Extract the (x, y) coordinate from the center of the cell holding the provided text.  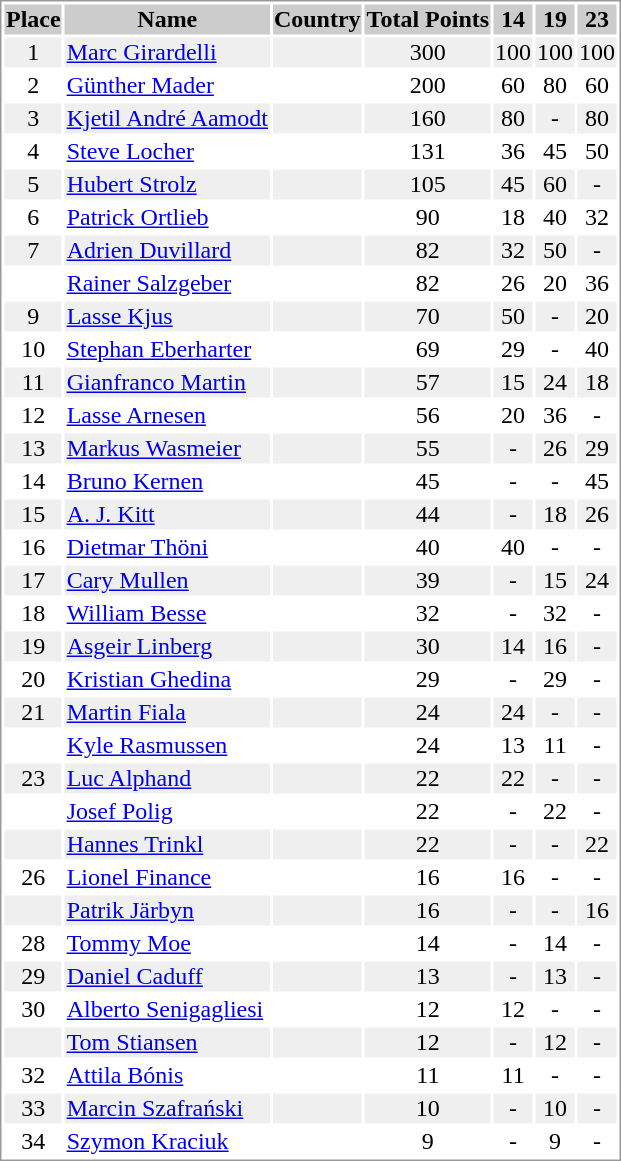
Hannes Trinkl (167, 845)
Marcin Szafrański (167, 1109)
105 (428, 185)
Kjetil André Aamodt (167, 119)
Stephan Eberharter (167, 349)
160 (428, 119)
Tommy Moe (167, 943)
Hubert Strolz (167, 185)
A. J. Kitt (167, 515)
6 (33, 217)
Lasse Arnesen (167, 415)
Attila Bónis (167, 1075)
Name (167, 19)
57 (428, 383)
200 (428, 85)
Markus Wasmeier (167, 449)
Country (317, 19)
Lasse Kjus (167, 317)
131 (428, 151)
Tom Stiansen (167, 1043)
34 (33, 1141)
William Besse (167, 613)
3 (33, 119)
Rainer Salzgeber (167, 283)
Steve Locher (167, 151)
Place (33, 19)
39 (428, 581)
56 (428, 415)
Szymon Kraciuk (167, 1141)
Lionel Finance (167, 877)
Dietmar Thöni (167, 547)
7 (33, 251)
Gianfranco Martin (167, 383)
Josef Polig (167, 811)
Patrik Järbyn (167, 911)
Kristian Ghedina (167, 679)
17 (33, 581)
44 (428, 515)
28 (33, 943)
Kyle Rasmussen (167, 745)
Adrien Duvillard (167, 251)
70 (428, 317)
Asgeir Linberg (167, 647)
90 (428, 217)
69 (428, 349)
Bruno Kernen (167, 481)
5 (33, 185)
Martin Fiala (167, 713)
Cary Mullen (167, 581)
2 (33, 85)
33 (33, 1109)
Daniel Caduff (167, 977)
Total Points (428, 19)
Alberto Senigagliesi (167, 1009)
55 (428, 449)
300 (428, 53)
4 (33, 151)
Günther Mader (167, 85)
Patrick Ortlieb (167, 217)
Marc Girardelli (167, 53)
Luc Alphand (167, 779)
21 (33, 713)
1 (33, 53)
